Locate the cell with the specified text and output its (X, Y) center coordinate. 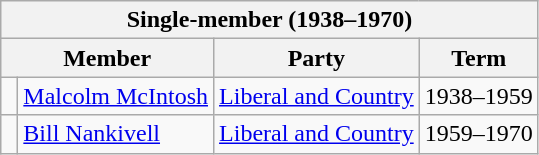
Member (108, 58)
Term (478, 58)
1938–1959 (478, 96)
Single-member (1938–1970) (270, 20)
1959–1970 (478, 134)
Party (317, 58)
Malcolm McIntosh (116, 96)
Bill Nankivell (116, 134)
